Determine the (X, Y) coordinate at the center of the cell enclosing the given text.  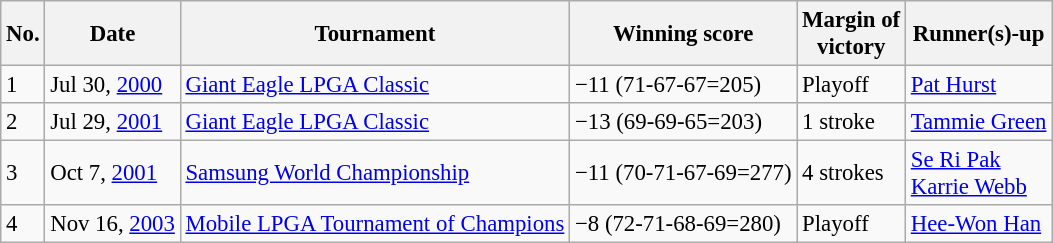
Samsung World Championship (375, 174)
−8 (72-71-68-69=280) (684, 224)
−13 (69-69-65=203) (684, 122)
Jul 29, 2001 (112, 122)
Jul 30, 2000 (112, 85)
Nov 16, 2003 (112, 224)
−11 (70-71-67-69=277) (684, 174)
Hee-Won Han (978, 224)
1 (23, 85)
4 (23, 224)
1 stroke (852, 122)
Date (112, 34)
Winning score (684, 34)
No. (23, 34)
2 (23, 122)
Margin ofvictory (852, 34)
3 (23, 174)
Pat Hurst (978, 85)
Tammie Green (978, 122)
Oct 7, 2001 (112, 174)
−11 (71-67-67=205) (684, 85)
Mobile LPGA Tournament of Champions (375, 224)
4 strokes (852, 174)
Runner(s)-up (978, 34)
Tournament (375, 34)
Se Ri Pak Karrie Webb (978, 174)
